Return [x, y] of the center of cell containing provided text 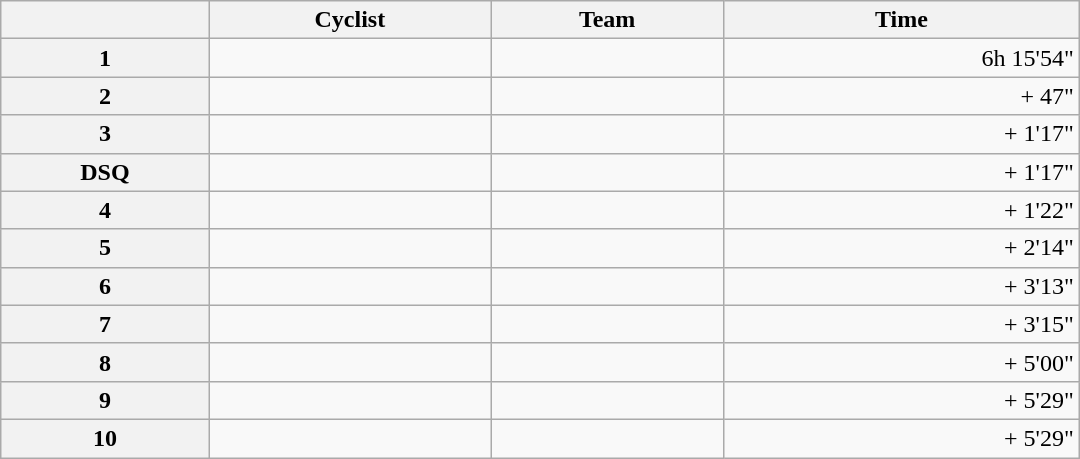
1 [105, 58]
8 [105, 362]
5 [105, 248]
+ 1'22" [901, 210]
2 [105, 96]
6h 15'54" [901, 58]
+ 2'14" [901, 248]
6 [105, 286]
4 [105, 210]
+ 47" [901, 96]
10 [105, 438]
Team [608, 20]
DSQ [105, 172]
Time [901, 20]
+ 3'15" [901, 324]
3 [105, 134]
+ 3'13" [901, 286]
7 [105, 324]
9 [105, 400]
+ 5'00" [901, 362]
Cyclist [350, 20]
